Scan for the cell matching the given text and deliver its (X, Y) coordinate at center. 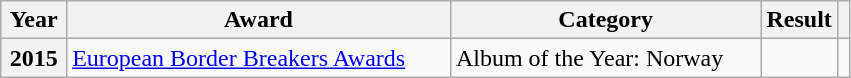
2015 (34, 58)
Award (259, 20)
Album of the Year: Norway (605, 58)
Result (799, 20)
Category (605, 20)
European Border Breakers Awards (259, 58)
Year (34, 20)
